From the cell containing the given text, extract its center point as [X, Y] coordinate. 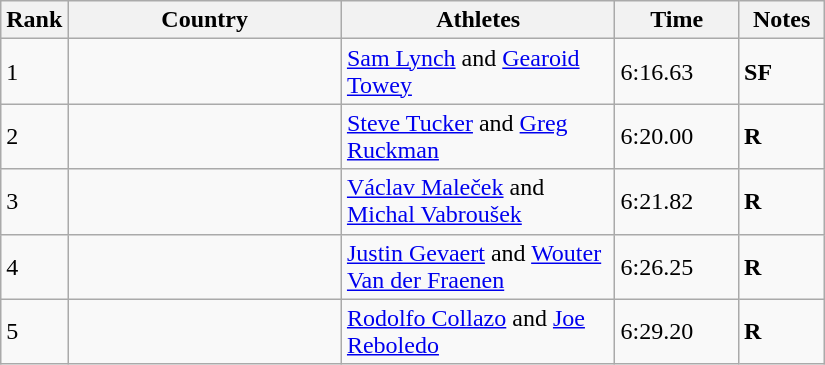
Time [677, 20]
4 [34, 266]
Rank [34, 20]
Notes [782, 20]
Justin Gevaert and Wouter Van der Fraenen [478, 266]
Country [205, 20]
Athletes [478, 20]
Steve Tucker and Greg Ruckman [478, 136]
6:20.00 [677, 136]
6:26.25 [677, 266]
5 [34, 332]
Václav Maleček and Michal Vabroušek [478, 202]
Sam Lynch and Gearoid Towey [478, 72]
6:29.20 [677, 332]
6:16.63 [677, 72]
2 [34, 136]
6:21.82 [677, 202]
SF [782, 72]
1 [34, 72]
Rodolfo Collazo and Joe Reboledo [478, 332]
3 [34, 202]
